For the text-containing cell, return its midpoint in [x, y] coordinate format. 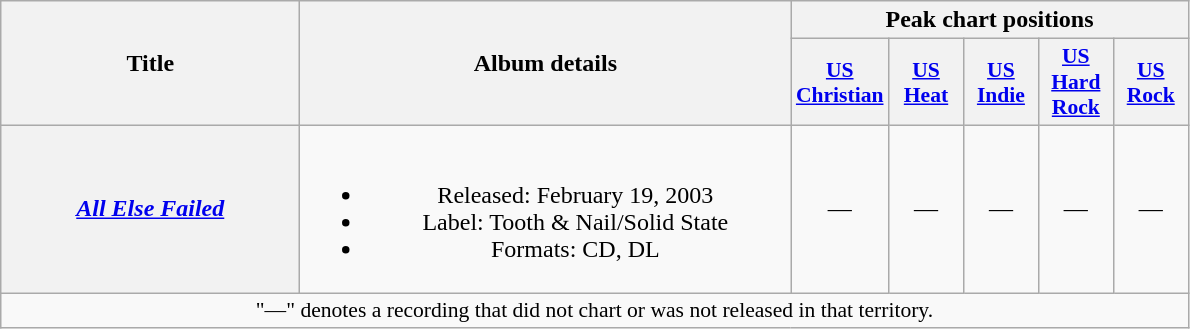
US Heat [926, 82]
Released: February 19, 2003Label: Tooth & Nail/Solid StateFormats: CD, DL [546, 208]
"—" denotes a recording that did not chart or was not released in that territory. [594, 310]
US Rock [1150, 82]
US Indie [1000, 82]
US Hard Rock [1076, 82]
Title [150, 64]
US Christian [840, 82]
Album details [546, 64]
Peak chart positions [990, 20]
All Else Failed [150, 208]
